Provide the (x, y) coordinate of the cell's center where the given text is located.  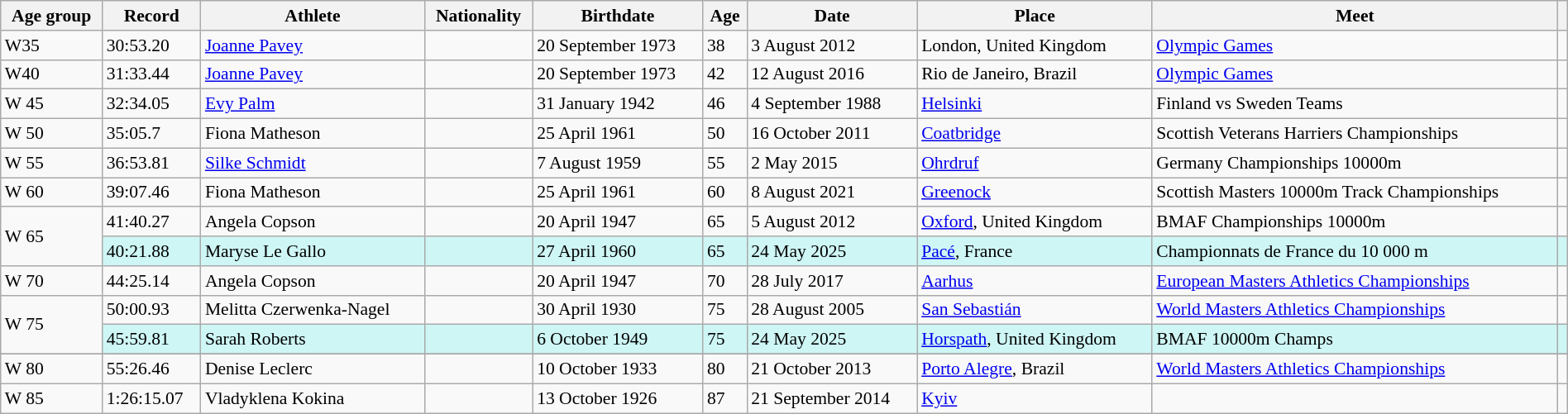
6 October 1949 (618, 340)
55:26.46 (152, 369)
Melitta Czerwenka-Nagel (313, 310)
Greenock (1035, 193)
Vladyklena Kokina (313, 398)
13 October 1926 (618, 398)
Birthdate (618, 16)
Age group (51, 16)
BMAF 10000m Champs (1355, 340)
41:40.27 (152, 222)
80 (724, 369)
30 April 1930 (618, 310)
W 70 (51, 281)
W 65 (51, 236)
Place (1035, 16)
Maryse Le Gallo (313, 251)
W35 (51, 45)
Scottish Veterans Harriers Championships (1355, 134)
42 (724, 74)
7 August 1959 (618, 163)
Germany Championships 10000m (1355, 163)
8 August 2021 (832, 193)
30:53.20 (152, 45)
Athlete (313, 16)
36:53.81 (152, 163)
Evy Palm (313, 104)
16 October 2011 (832, 134)
Horspath, United Kingdom (1035, 340)
21 October 2013 (832, 369)
W40 (51, 74)
Rio de Janeiro, Brazil (1035, 74)
10 October 1933 (618, 369)
35:05.7 (152, 134)
Helsinki (1035, 104)
87 (724, 398)
27 April 1960 (618, 251)
39:07.46 (152, 193)
Aarhus (1035, 281)
BMAF Championships 10000m (1355, 222)
W 45 (51, 104)
32:34.05 (152, 104)
W 55 (51, 163)
Finland vs Sweden Teams (1355, 104)
Meet (1355, 16)
60 (724, 193)
Silke Schmidt (313, 163)
London, United Kingdom (1035, 45)
28 August 2005 (832, 310)
San Sebastián (1035, 310)
44:25.14 (152, 281)
40:21.88 (152, 251)
W 80 (51, 369)
31:33.44 (152, 74)
1:26:15.07 (152, 398)
21 September 2014 (832, 398)
70 (724, 281)
Pacé, France (1035, 251)
European Masters Athletics Championships (1355, 281)
Scottish Masters 10000m Track Championships (1355, 193)
W 50 (51, 134)
2 May 2015 (832, 163)
3 August 2012 (832, 45)
12 August 2016 (832, 74)
Date (832, 16)
Porto Alegre, Brazil (1035, 369)
Coatbridge (1035, 134)
50:00.93 (152, 310)
Ohrdruf (1035, 163)
Championnats de France du 10 000 m (1355, 251)
Record (152, 16)
4 September 1988 (832, 104)
31 January 1942 (618, 104)
Kyiv (1035, 398)
28 July 2017 (832, 281)
45:59.81 (152, 340)
50 (724, 134)
Age (724, 16)
5 August 2012 (832, 222)
W 60 (51, 193)
W 75 (51, 324)
Oxford, United Kingdom (1035, 222)
38 (724, 45)
Nationality (478, 16)
46 (724, 104)
Denise Leclerc (313, 369)
Sarah Roberts (313, 340)
55 (724, 163)
W 85 (51, 398)
